Extract the [x, y] coordinate from the center of the cell holding the provided text.  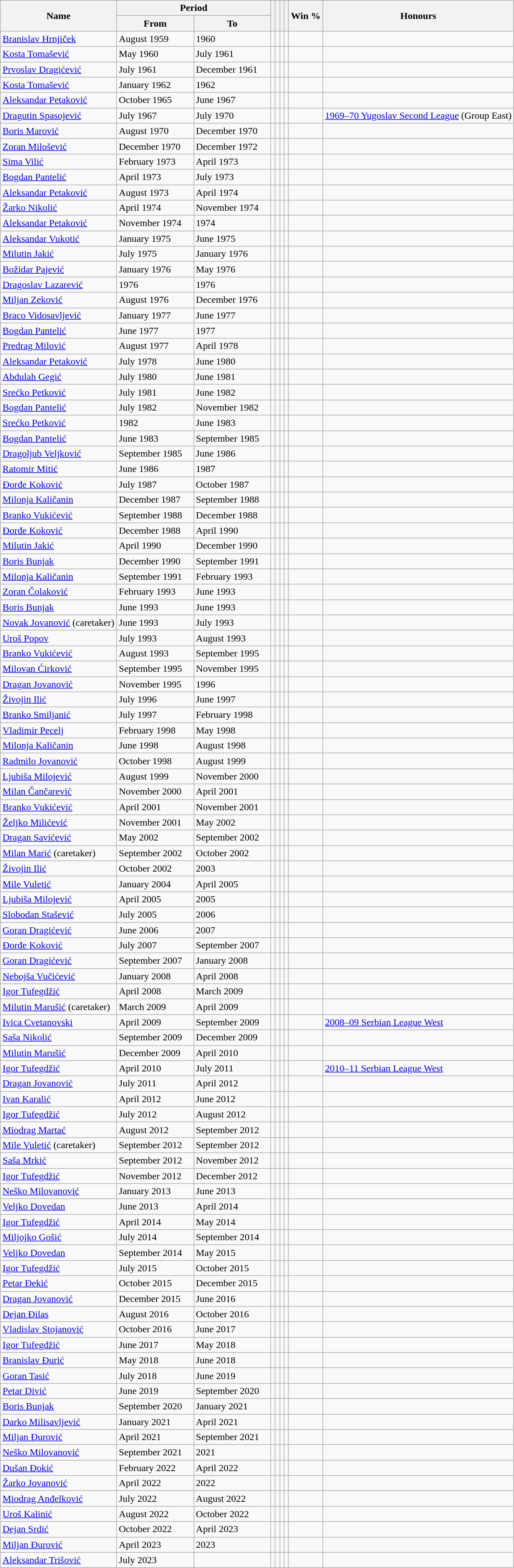
May 1960 [155, 54]
Branislav Đurić [59, 1360]
July 2018 [155, 1375]
June 1997 [232, 700]
From [155, 23]
July 2023 [155, 1560]
May 2015 [232, 1253]
1987 [232, 469]
1996 [232, 684]
Petar Đekić [59, 1283]
Dragoslav Lazarević [59, 285]
Ivica Cvetanovski [59, 1022]
December 1961 [232, 69]
Novak Jovanović (caretaker) [59, 623]
Braco Vidosavljević [59, 315]
July 2022 [155, 1499]
June 2018 [232, 1360]
June 1975 [232, 239]
1977 [232, 331]
Period [194, 8]
May 1998 [232, 730]
February 1973 [155, 161]
July 1978 [155, 361]
Branko Smiljanić [59, 715]
August 1973 [155, 193]
Žarko Nikolić [59, 208]
Aleksandar Trišović [59, 1560]
Zoran Čolaković [59, 592]
2006 [232, 914]
Uroš Popov [59, 638]
Dejan Srdić [59, 1529]
Uroš Kalinić [59, 1514]
Saša Nikolić [59, 1038]
Željko Milićević [59, 822]
Milan Čančarević [59, 792]
2007 [232, 930]
January 1975 [155, 239]
To [232, 23]
Božidar Pajević [59, 269]
Milutin Marušić (caretaker) [59, 1007]
2008–09 Serbian League West [418, 1022]
Vladimir Pecelj [59, 730]
July 1970 [232, 115]
Nebojša Vučićević [59, 976]
July 1997 [155, 715]
October 1965 [155, 100]
Sima Vilić [59, 161]
Miodrag Martać [59, 1130]
Branislav Hrnjiček [59, 39]
Honours [418, 16]
October 1998 [155, 761]
July 2012 [155, 1114]
Dragutin Spasojević [59, 115]
Abdulah Gegić [59, 377]
Miljan Zeković [59, 300]
June 2006 [155, 930]
August 1977 [155, 346]
June 1998 [155, 746]
1960 [232, 39]
Zoran Milošević [59, 146]
Prvoslav Dragićević [59, 69]
August 1976 [155, 300]
December 2012 [232, 1176]
January 1962 [155, 85]
December 1987 [155, 500]
June 2016 [232, 1299]
Mile Vuletić (caretaker) [59, 1145]
Ratomir Mitić [59, 469]
January 2013 [155, 1191]
Petar Divić [59, 1391]
July 1973 [232, 177]
July 1981 [155, 392]
May 1976 [232, 269]
April 1978 [232, 346]
2010–11 Serbian League West [418, 1068]
Vladislav Stojanović [59, 1329]
Žarko Jovanović [59, 1483]
Slobodan Stašević [59, 914]
August 1998 [232, 746]
August 1959 [155, 39]
Dragan Savićević [59, 838]
May 2014 [232, 1222]
Dušan Đokić [59, 1468]
July 2007 [155, 945]
Boris Marović [59, 131]
November 1982 [232, 407]
June 2012 [232, 1099]
Predrag Milović [59, 346]
July 1980 [155, 377]
Dejan Đilas [59, 1314]
1974 [232, 223]
Name [59, 16]
Dragoljub Veljković [59, 454]
Radmilo Jovanović [59, 761]
July 2014 [155, 1237]
Saša Mrkić [59, 1160]
August 2016 [155, 1314]
2021 [232, 1453]
Milutin Marušić [59, 1053]
2003 [232, 868]
1962 [232, 85]
December 1976 [232, 300]
July 2005 [155, 914]
July 1975 [155, 254]
February 2022 [155, 1468]
Goran Tasić [59, 1375]
1969–70 Yugoslav Second League (Group East) [418, 115]
2022 [232, 1483]
June 1982 [232, 392]
1982 [155, 423]
Ivan Karalić [59, 1099]
August 1970 [155, 131]
June 1980 [232, 361]
July 2015 [155, 1268]
Miljojko Gošić [59, 1237]
Darko Milisavljević [59, 1421]
October 1987 [232, 484]
January 2004 [155, 884]
July 1987 [155, 484]
July 1982 [155, 407]
Milovan Ćirković [59, 669]
December 1972 [232, 146]
July 1996 [155, 700]
2005 [232, 899]
Miodrag Anđelković [59, 1499]
2023 [232, 1545]
Mile Vuletić [59, 884]
June 1981 [232, 377]
June 1967 [232, 100]
Win % [306, 16]
July 1967 [155, 115]
Aleksandar Vukotić [59, 239]
January 1977 [155, 315]
Milan Marić (caretaker) [59, 853]
